Find where the given text appears and provide that cell's center as (X, Y) coordinate. 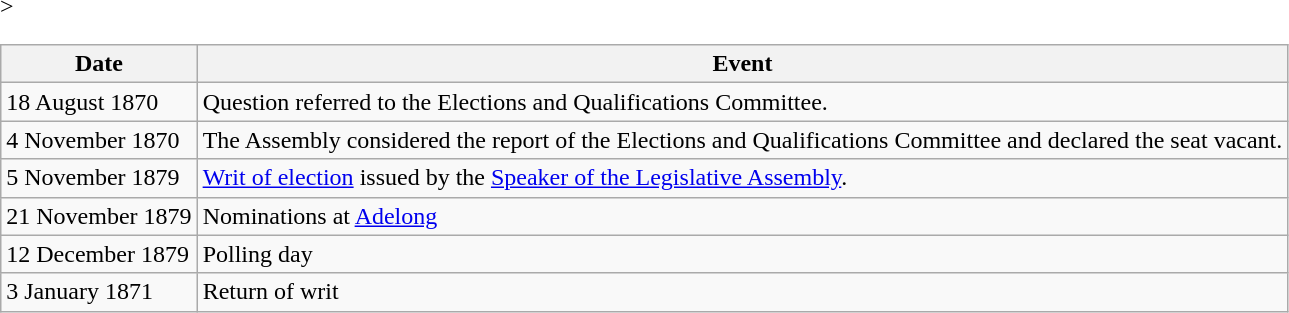
5 November 1879 (99, 178)
12 December 1879 (99, 254)
Return of writ (742, 292)
Polling day (742, 254)
Writ of election issued by the Speaker of the Legislative Assembly. (742, 178)
3 January 1871 (99, 292)
Date (99, 64)
18 August 1870 (99, 102)
Event (742, 64)
The Assembly considered the report of the Elections and Qualifications Committee and declared the seat vacant. (742, 140)
4 November 1870 (99, 140)
Nominations at Adelong (742, 216)
21 November 1879 (99, 216)
Question referred to the Elections and Qualifications Committee. (742, 102)
